Return the (x, y) coordinate for the center point of the cell that contains the specified text.  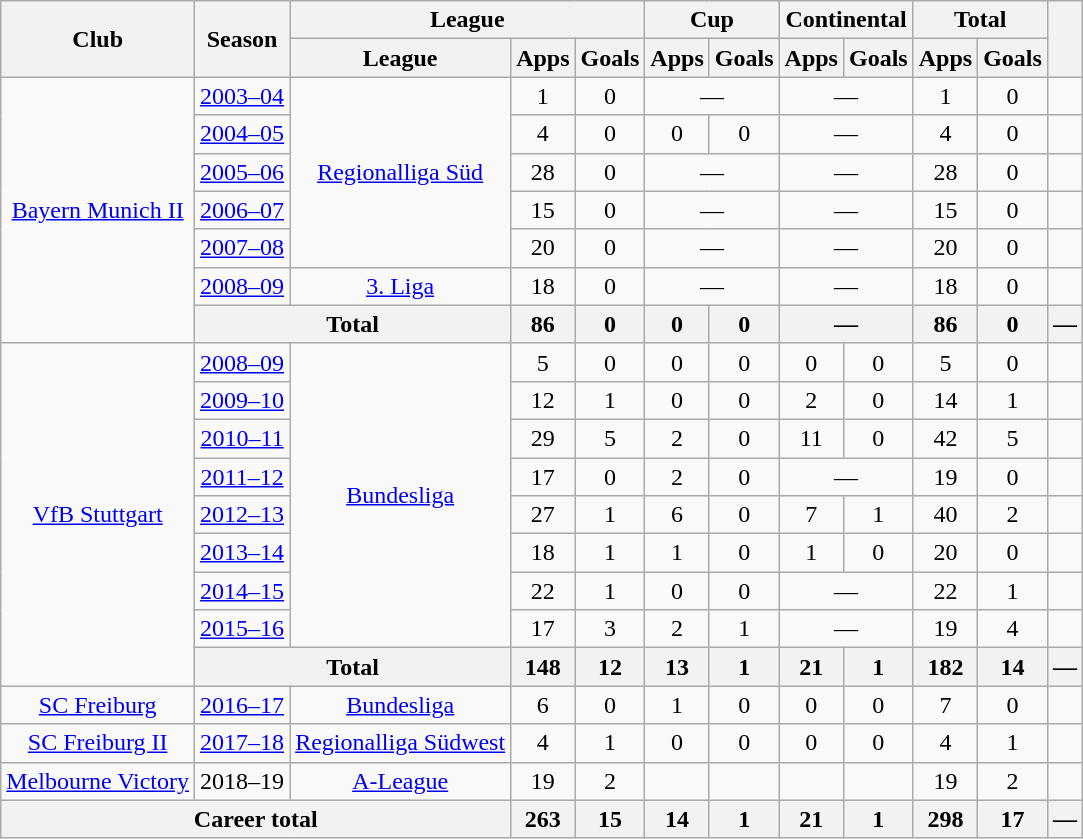
2011–12 (242, 477)
2018–19 (242, 781)
3 (610, 629)
2015–16 (242, 629)
2003–04 (242, 96)
Bayern Munich II (98, 210)
13 (677, 667)
263 (543, 819)
42 (945, 438)
2005–06 (242, 172)
2013–14 (242, 553)
182 (945, 667)
2016–17 (242, 705)
VfB Stuttgart (98, 514)
11 (811, 438)
Cup (712, 20)
2017–18 (242, 743)
Regionalliga Südwest (400, 743)
148 (543, 667)
Regionalliga Süd (400, 172)
27 (543, 515)
Season (242, 39)
2010–11 (242, 438)
2009–10 (242, 400)
2006–07 (242, 210)
298 (945, 819)
Club (98, 39)
SC Freiburg (98, 705)
Melbourne Victory (98, 781)
2014–15 (242, 591)
2007–08 (242, 248)
29 (543, 438)
A-League (400, 781)
SC Freiburg II (98, 743)
2004–05 (242, 134)
2012–13 (242, 515)
Continental (846, 20)
40 (945, 515)
Career total (256, 819)
3. Liga (400, 286)
